Extract the [X, Y] coordinate from the center of the cell holding the provided text.  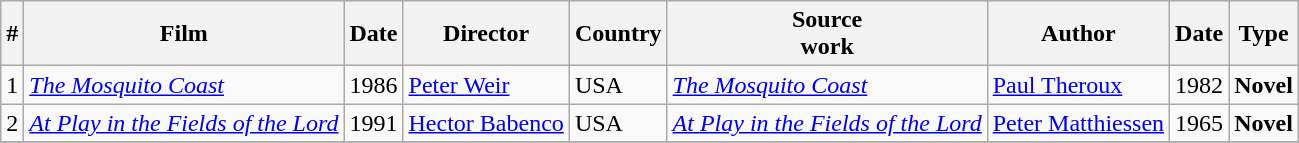
Film [184, 34]
1965 [1200, 123]
Type [1264, 34]
1986 [374, 85]
Peter Matthiessen [1078, 123]
Peter Weir [486, 85]
2 [12, 123]
1982 [1200, 85]
Paul Theroux [1078, 85]
1991 [374, 123]
Author [1078, 34]
Director [486, 34]
Country [618, 34]
1 [12, 85]
Hector Babenco [486, 123]
# [12, 34]
Sourcework [827, 34]
